From the cell containing the given text, extract its center point as (X, Y) coordinate. 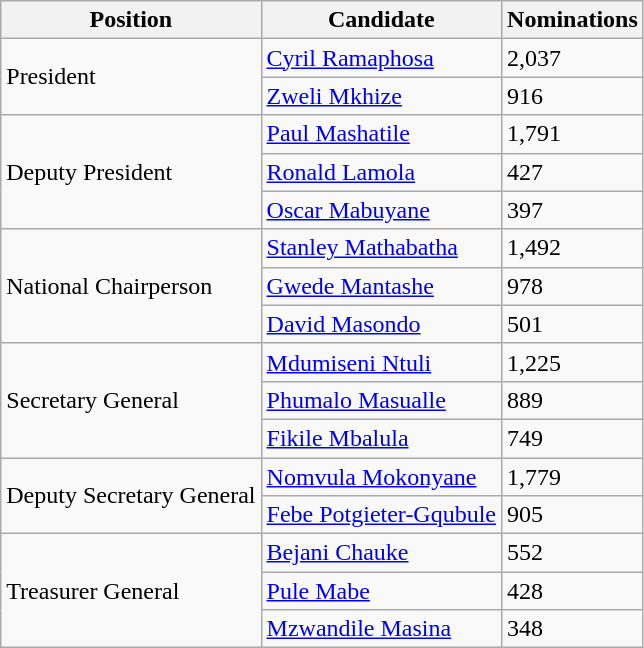
978 (573, 286)
Cyril Ramaphosa (382, 58)
Treasurer General (131, 591)
501 (573, 324)
Oscar Mabuyane (382, 210)
2,037 (573, 58)
Fikile Mbalula (382, 438)
Nominations (573, 20)
Bejani Chauke (382, 553)
Mdumiseni Ntuli (382, 362)
1,492 (573, 248)
Ronald Lamola (382, 172)
Secretary General (131, 400)
Febe Potgieter-Gqubule (382, 515)
Mzwandile Masina (382, 629)
Stanley Mathabatha (382, 248)
Position (131, 20)
749 (573, 438)
David Masondo (382, 324)
427 (573, 172)
1,791 (573, 134)
Zweli Mkhize (382, 96)
Pule Mabe (382, 591)
348 (573, 629)
397 (573, 210)
National Chairperson (131, 286)
889 (573, 400)
905 (573, 515)
Candidate (382, 20)
Paul Mashatile (382, 134)
Nomvula Mokonyane (382, 477)
Gwede Mantashe (382, 286)
President (131, 77)
Phumalo Masualle (382, 400)
916 (573, 96)
1,779 (573, 477)
428 (573, 591)
1,225 (573, 362)
Deputy Secretary General (131, 496)
Deputy President (131, 172)
552 (573, 553)
